Locate the cell with the specified text and output its [X, Y] center coordinate. 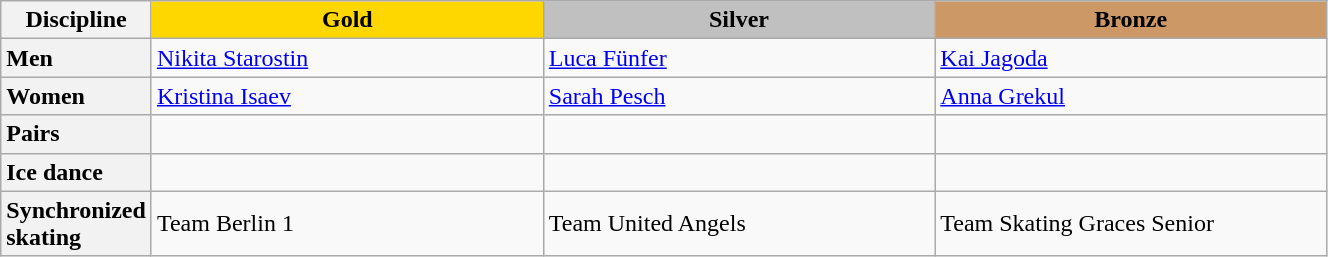
Team United Angels [739, 224]
Discipline [76, 20]
Anna Grekul [1131, 96]
Women [76, 96]
Team Berlin 1 [347, 224]
Kristina Isaev [347, 96]
Gold [347, 20]
Team Skating Graces Senior [1131, 224]
Nikita Starostin [347, 58]
Kai Jagoda [1131, 58]
Ice dance [76, 172]
Silver [739, 20]
Luca Fünfer [739, 58]
Bronze [1131, 20]
Sarah Pesch [739, 96]
Synchronized skating [76, 224]
Pairs [76, 134]
Men [76, 58]
